Detect which cell encompasses the target text, then output its (X, Y) center coordinate. 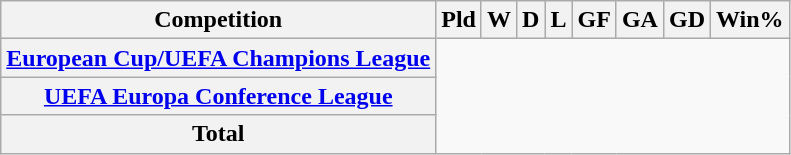
Total (218, 134)
GF (594, 20)
UEFA Europa Conference League (218, 96)
W (498, 20)
Pld (459, 20)
Competition (218, 20)
GA (640, 20)
L (558, 20)
Win% (750, 20)
GD (686, 20)
D (531, 20)
European Cup/UEFA Champions League (218, 58)
